Identify which cell holds the provided text, then report its [X, Y] central coordinate. 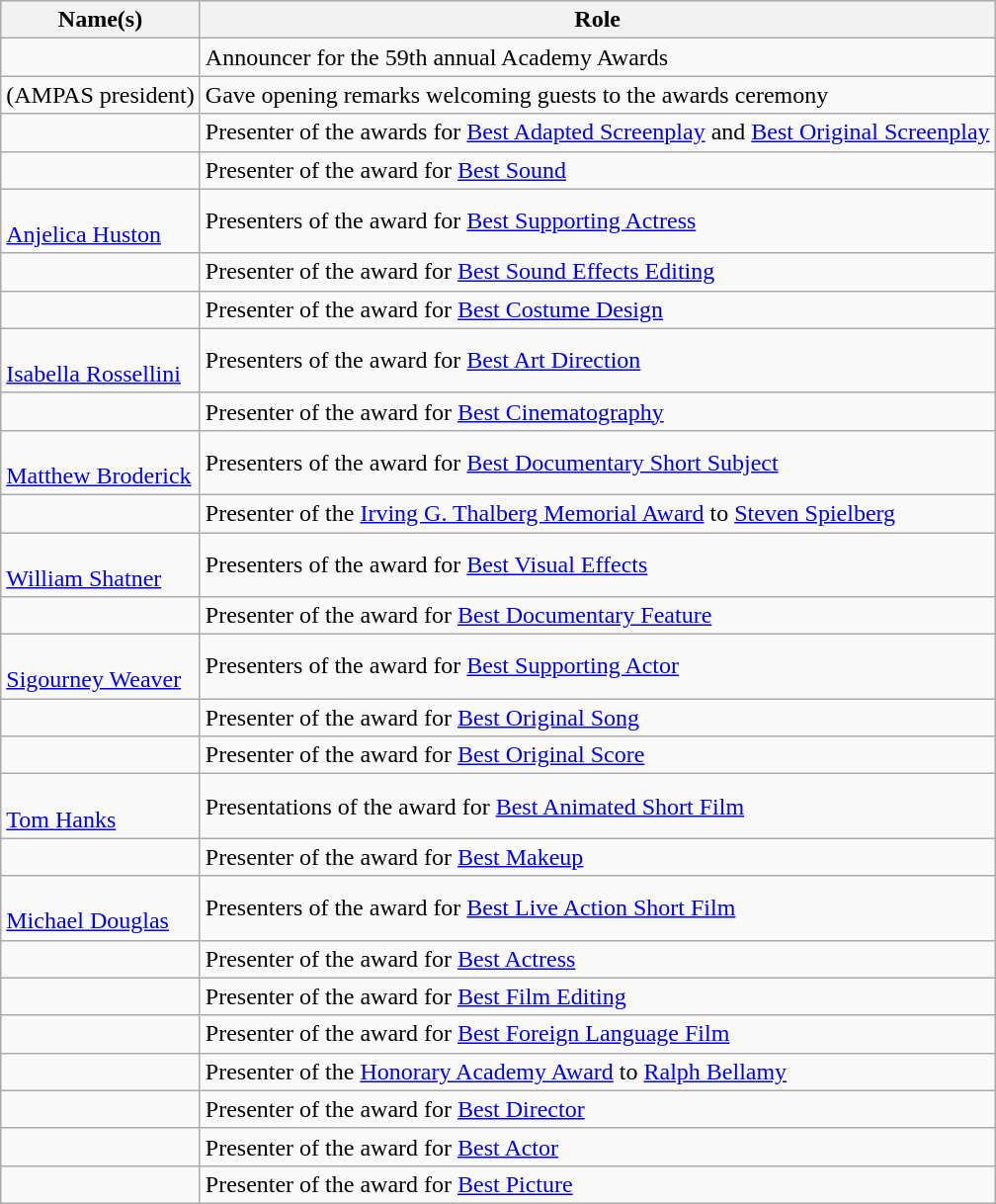
Gave opening remarks welcoming guests to the awards ceremony [597, 95]
Presenters of the award for Best Visual Effects [597, 563]
Presenter of the award for Best Sound [597, 170]
Presenter of the award for Best Actor [597, 1147]
Role [597, 20]
Presenters of the award for Best Documentary Short Subject [597, 463]
(AMPAS president) [101, 95]
William Shatner [101, 563]
Announcer for the 59th annual Academy Awards [597, 57]
Presenter of the award for Best Film Editing [597, 996]
Presenter of the award for Best Director [597, 1109]
Presenter of the Irving G. Thalberg Memorial Award to Steven Spielberg [597, 513]
Presenter of the award for Best Makeup [597, 857]
Presenters of the award for Best Live Action Short Film [597, 907]
Presenter of the award for Best Original Score [597, 755]
Matthew Broderick [101, 463]
Isabella Rossellini [101, 360]
Presenters of the award for Best Art Direction [597, 360]
Sigourney Weaver [101, 666]
Presenter of the award for Best Picture [597, 1184]
Presenter of the award for Best Foreign Language Film [597, 1034]
Tom Hanks [101, 807]
Presentations of the award for Best Animated Short Film [597, 807]
Michael Douglas [101, 907]
Presenter of the Honorary Academy Award to Ralph Bellamy [597, 1072]
Presenter of the award for Best Actress [597, 959]
Presenter of the awards for Best Adapted Screenplay and Best Original Screenplay [597, 132]
Presenters of the award for Best Supporting Actress [597, 221]
Anjelica Huston [101, 221]
Presenter of the award for Best Cinematography [597, 411]
Presenter of the award for Best Costume Design [597, 309]
Presenter of the award for Best Sound Effects Editing [597, 272]
Name(s) [101, 20]
Presenter of the award for Best Documentary Feature [597, 616]
Presenter of the award for Best Original Song [597, 718]
Presenters of the award for Best Supporting Actor [597, 666]
